Return (X, Y) of the center of cell containing provided text 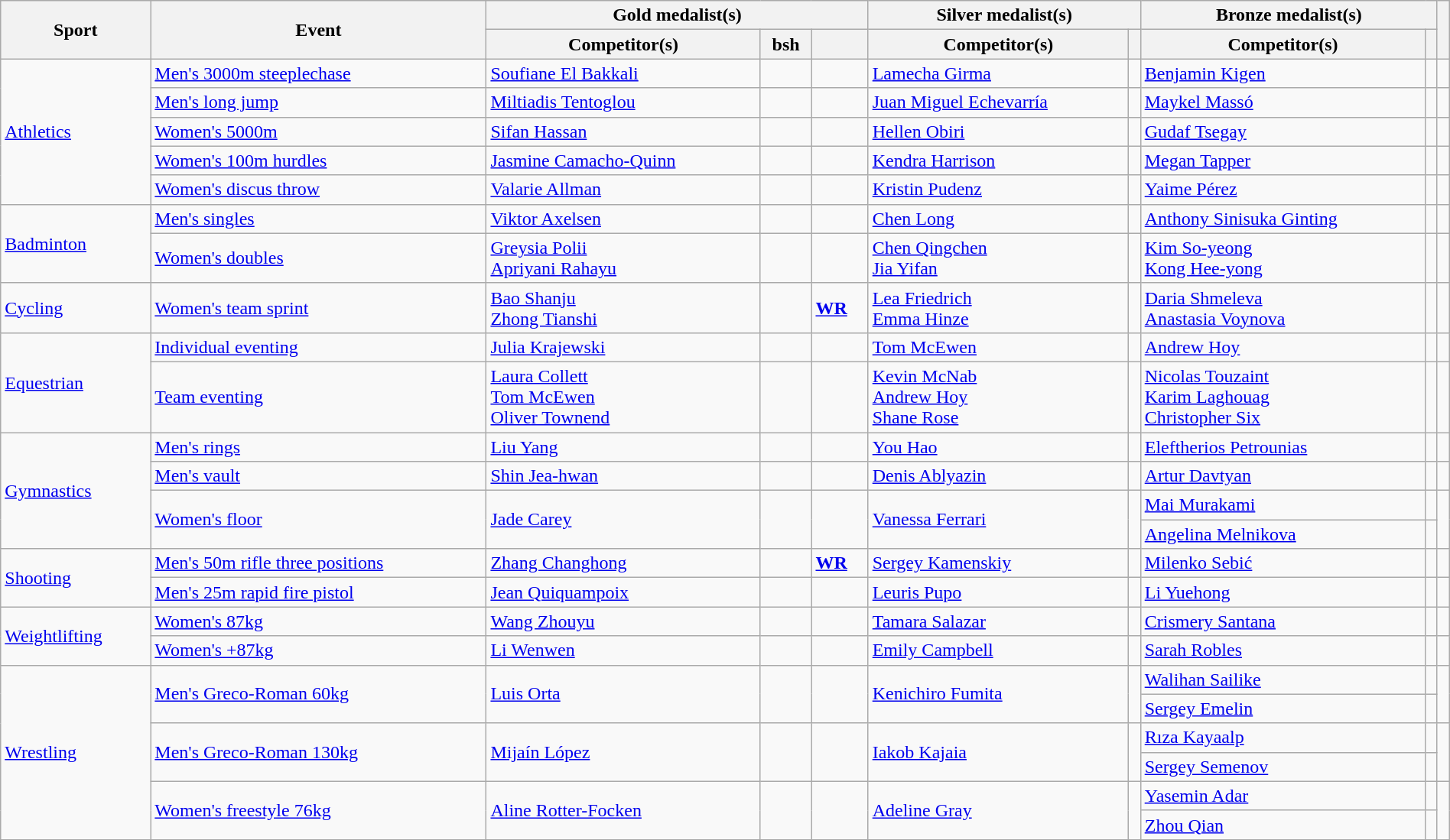
Adeline Gray (998, 810)
Greysia Polii Apriyani Rahayu (623, 258)
Gymnastics (76, 491)
Benjamin Kigen (1283, 73)
Jean Quiquampoix (623, 592)
Kendra Harrison (998, 161)
Shooting (76, 578)
bsh (786, 44)
Zhou Qian (1283, 825)
Chen Long (998, 219)
Wang Zhouyu (623, 621)
Women's 5000m (318, 131)
Vanessa Ferrari (998, 520)
Leuris Pupo (998, 592)
Women's doubles (318, 258)
Laura CollettTom McEwenOliver Townend (623, 397)
Tamara Salazar (998, 621)
Men's 50m rifle three positions (318, 563)
Zhang Changhong (623, 563)
Luis Orta (623, 694)
Bronze medalist(s) (1289, 15)
Gudaf Tsegay (1283, 131)
Mijaín López (623, 752)
Sergey Kamenskiy (998, 563)
Jasmine Camacho-Quinn (623, 161)
Liu Yang (623, 447)
Kim So-yeong Kong Hee-yong (1283, 258)
Viktor Axelsen (623, 219)
Team eventing (318, 397)
Gold medalist(s) (678, 15)
Sergey Semenov (1283, 767)
Women's discus throw (318, 190)
Sifan Hassan (623, 131)
Men's rings (318, 447)
Badminton (76, 243)
Julia Krajewski (623, 347)
Milenko Sebić (1283, 563)
Valarie Allman (623, 190)
Juan Miguel Echevarría (998, 102)
Lea FriedrichEmma Hinze (998, 307)
Maykel Massó (1283, 102)
Sport (76, 30)
Megan Tapper (1283, 161)
Cycling (76, 307)
Walihan Sailike (1283, 679)
Hellen Obiri (998, 131)
Equestrian (76, 382)
Jade Carey (623, 520)
Yasemin Adar (1283, 796)
Mai Murakami (1283, 505)
Kristin Pudenz (998, 190)
Women's team sprint (318, 307)
Lamecha Girma (998, 73)
Wrestling (76, 752)
Silver medalist(s) (1004, 15)
Sergey Emelin (1283, 709)
Weightlifting (76, 636)
Kenichiro Fumita (998, 694)
Iakob Kajaia (998, 752)
Men's singles (318, 219)
Event (318, 30)
Rıza Kayaalp (1283, 738)
Aline Rotter-Focken (623, 810)
Sarah Robles (1283, 650)
Tom McEwen (998, 347)
Individual eventing (318, 347)
Men's long jump (318, 102)
Men's 3000m steeplechase (318, 73)
Daria ShmelevaAnastasia Voynova (1283, 307)
Crismery Santana (1283, 621)
Shin Jea-hwan (623, 476)
Women's freestyle 76kg (318, 810)
Emily Campbell (998, 650)
Denis Ablyazin (998, 476)
Kevin McNabAndrew HoyShane Rose (998, 397)
Chen Qingchen Jia Yifan (998, 258)
Athletics (76, 131)
Miltiadis Tentoglou (623, 102)
Anthony Sinisuka Ginting (1283, 219)
Li Wenwen (623, 650)
Bao ShanjuZhong Tianshi (623, 307)
Soufiane El Bakkali (623, 73)
Men's Greco-Roman 60kg (318, 694)
Women's 87kg (318, 621)
Women's +87kg (318, 650)
Eleftherios Petrounias (1283, 447)
Nicolas TouzaintKarim LaghouagChristopher Six (1283, 397)
Men's Greco-Roman 130kg (318, 752)
Men's 25m rapid fire pistol (318, 592)
Angelina Melnikova (1283, 534)
Women's 100m hurdles (318, 161)
Men's vault (318, 476)
You Hao (998, 447)
Li Yuehong (1283, 592)
Andrew Hoy (1283, 347)
Artur Davtyan (1283, 476)
Yaime Pérez (1283, 190)
Women's floor (318, 520)
